Find where the given text appears and provide that cell's center as [x, y] coordinate. 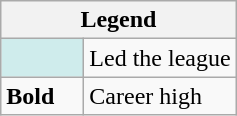
Bold [42, 96]
Led the league [160, 58]
Career high [160, 96]
Legend [118, 20]
